Detect which cell encompasses the target text, then output its (x, y) center coordinate. 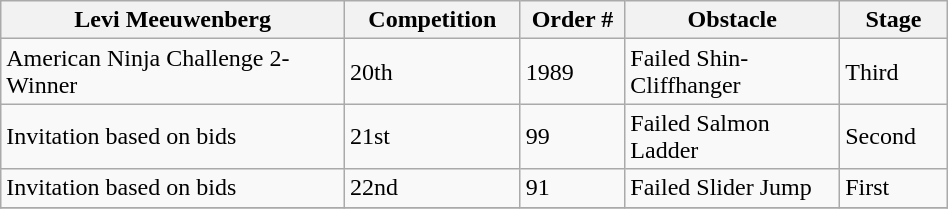
Obstacle (732, 20)
Second (894, 136)
Levi Meeuwenberg (173, 20)
22nd (432, 188)
Failed Salmon Ladder (732, 136)
20th (432, 72)
Competition (432, 20)
Order # (572, 20)
Failed Slider Jump (732, 188)
First (894, 188)
21st (432, 136)
Third (894, 72)
American Ninja Challenge 2-Winner (173, 72)
Failed Shin-Cliffhanger (732, 72)
Stage (894, 20)
91 (572, 188)
99 (572, 136)
1989 (572, 72)
